Return [X, Y] of the center of cell containing provided text 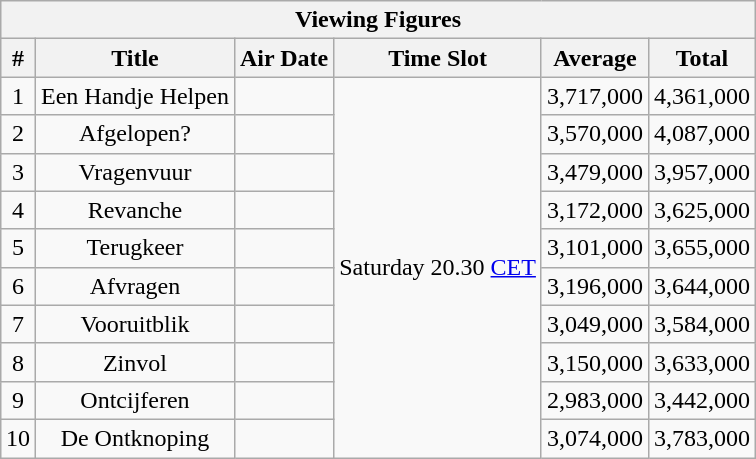
Saturday 20.30 CET [438, 268]
4,361,000 [702, 96]
3 [18, 172]
Vooruitblik [134, 324]
2 [18, 134]
3,633,000 [702, 362]
3,655,000 [702, 248]
3,584,000 [702, 324]
Air Date [284, 58]
3,074,000 [594, 438]
Afvragen [134, 286]
Viewing Figures [378, 20]
De Ontknoping [134, 438]
3,101,000 [594, 248]
1 [18, 96]
# [18, 58]
3,570,000 [594, 134]
Time Slot [438, 58]
4,087,000 [702, 134]
3,150,000 [594, 362]
9 [18, 400]
3,644,000 [702, 286]
Vragenvuur [134, 172]
Ontcijferen [134, 400]
10 [18, 438]
Title [134, 58]
3,196,000 [594, 286]
Zinvol [134, 362]
Average [594, 58]
2,983,000 [594, 400]
8 [18, 362]
Revanche [134, 210]
7 [18, 324]
3,717,000 [594, 96]
3,783,000 [702, 438]
3,479,000 [594, 172]
Terugkeer [134, 248]
4 [18, 210]
3,957,000 [702, 172]
3,625,000 [702, 210]
6 [18, 286]
3,049,000 [594, 324]
5 [18, 248]
3,442,000 [702, 400]
Afgelopen? [134, 134]
Total [702, 58]
3,172,000 [594, 210]
Een Handje Helpen [134, 96]
